Return the [X, Y] coordinate for the center point of the cell that contains the specified text.  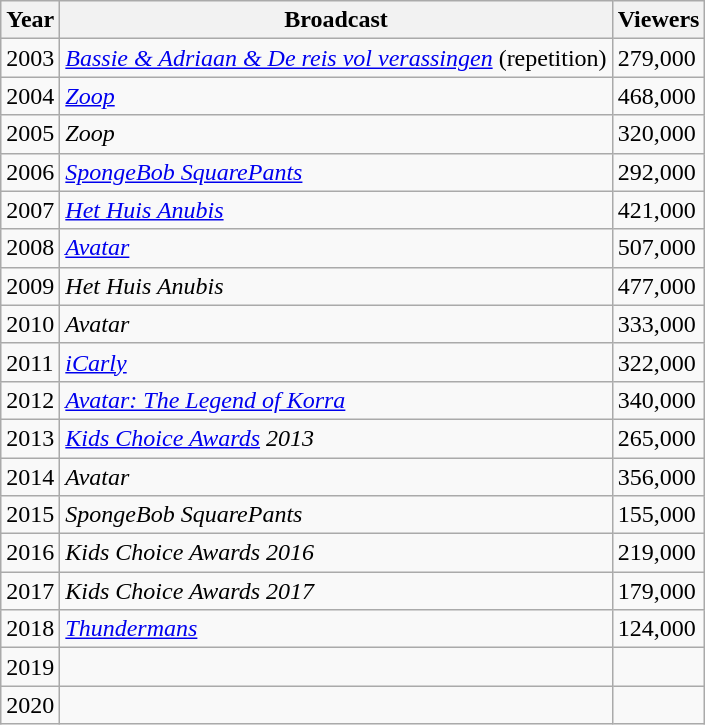
iCarly [336, 362]
2015 [30, 515]
507,000 [658, 248]
179,000 [658, 591]
356,000 [658, 477]
2016 [30, 553]
292,000 [658, 172]
340,000 [658, 400]
219,000 [658, 553]
Broadcast [336, 20]
2004 [30, 96]
2010 [30, 324]
2005 [30, 134]
322,000 [658, 362]
333,000 [658, 324]
320,000 [658, 134]
2011 [30, 362]
2020 [30, 705]
2013 [30, 438]
421,000 [658, 210]
2019 [30, 667]
2012 [30, 400]
265,000 [658, 438]
Kids Choice Awards 2013 [336, 438]
155,000 [658, 515]
2009 [30, 286]
Avatar: The Legend of Korra [336, 400]
Viewers [658, 20]
Year [30, 20]
2014 [30, 477]
Thundermans [336, 629]
2006 [30, 172]
124,000 [658, 629]
2018 [30, 629]
Kids Choice Awards 2016 [336, 553]
279,000 [658, 58]
468,000 [658, 96]
Bassie & Adriaan & De reis vol verassingen (repetition) [336, 58]
2017 [30, 591]
2007 [30, 210]
Kids Choice Awards 2017 [336, 591]
2008 [30, 248]
477,000 [658, 286]
2003 [30, 58]
